Return the [x, y] coordinate for the center point of the cell that contains the specified text.  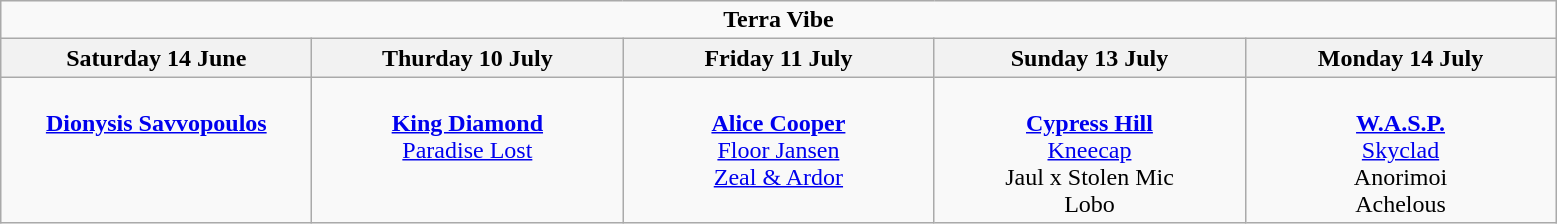
Thurday 10 July [468, 58]
Terra Vibe [778, 20]
Friday 11 July [778, 58]
Dionysis Savvopoulos [156, 150]
Sunday 13 July [1090, 58]
Saturday 14 June [156, 58]
Cypress Hill Kneecap Jaul x Stolen Mic Lobo [1090, 150]
W.A.S.P. Skyclad Anorimoi Achelous [1400, 150]
Monday 14 July [1400, 58]
Alice Cooper Floor Jansen Zeal & Ardor [778, 150]
King Diamond Paradise Lost [468, 150]
